Provide the [X, Y] coordinate of the cell's center where the given text is located.  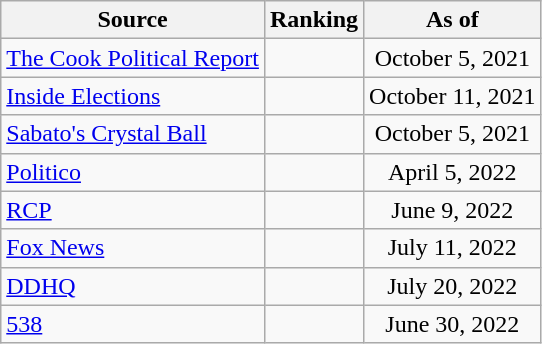
DDHQ [133, 286]
Ranking [314, 20]
538 [133, 324]
October 11, 2021 [452, 96]
RCP [133, 210]
Sabato's Crystal Ball [133, 134]
As of [452, 20]
Politico [133, 172]
July 11, 2022 [452, 248]
July 20, 2022 [452, 286]
Inside Elections [133, 96]
June 30, 2022 [452, 324]
The Cook Political Report [133, 58]
Source [133, 20]
June 9, 2022 [452, 210]
April 5, 2022 [452, 172]
Fox News [133, 248]
